Return (X, Y) of the center of cell containing provided text 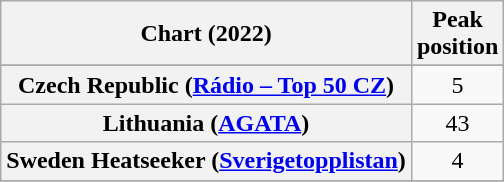
Lithuania (AGATA) (206, 123)
Chart (2022) (206, 34)
4 (457, 161)
Czech Republic (Rádio – Top 50 CZ) (206, 85)
5 (457, 85)
Sweden Heatseeker (Sverigetopplistan) (206, 161)
43 (457, 123)
Peakposition (457, 34)
